Return (x, y) of the center of cell containing provided text 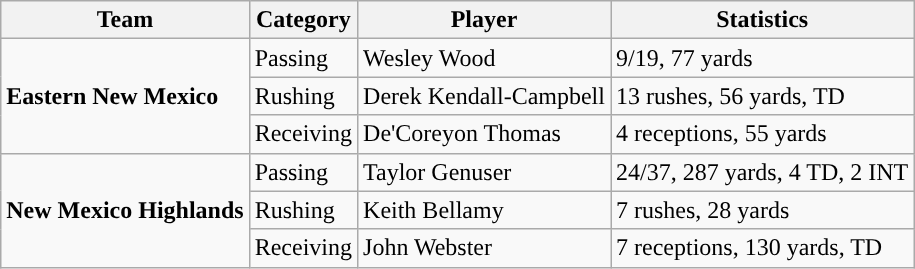
De'Coreyon Thomas (484, 134)
New Mexico Highlands (125, 210)
Derek Kendall-Campbell (484, 96)
13 rushes, 56 yards, TD (762, 96)
7 rushes, 28 yards (762, 210)
Keith Bellamy (484, 210)
Taylor Genuser (484, 172)
Eastern New Mexico (125, 96)
John Webster (484, 248)
9/19, 77 yards (762, 58)
7 receptions, 130 yards, TD (762, 248)
Player (484, 20)
24/37, 287 yards, 4 TD, 2 INT (762, 172)
Category (303, 20)
Wesley Wood (484, 58)
4 receptions, 55 yards (762, 134)
Team (125, 20)
Statistics (762, 20)
